Provide the (x, y) coordinate of the cell's center where the given text is located.  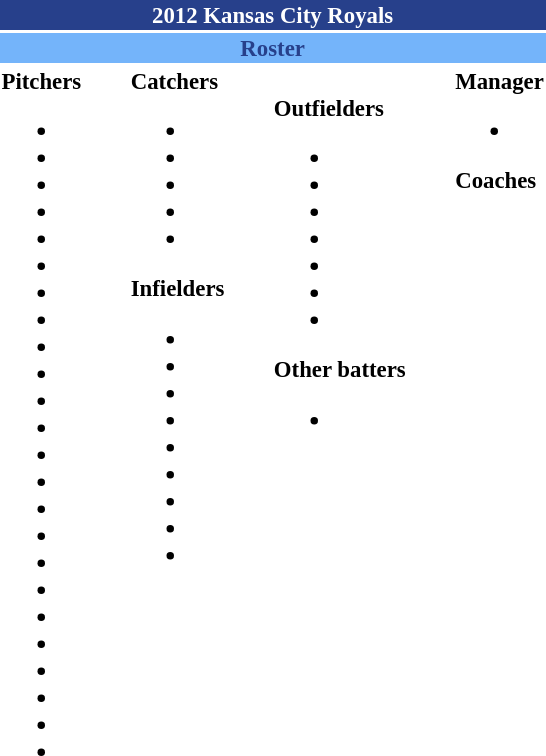
Roster (272, 48)
2012 Kansas City Royals (272, 15)
